Pinpoint the cell where the given text exists, returning its [x, y] midpoint coordinate. 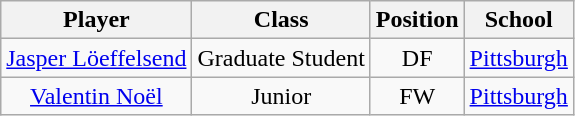
Valentin Noël [96, 96]
DF [417, 58]
Position [417, 20]
Jasper Löeffelsend [96, 58]
FW [417, 96]
School [518, 20]
Player [96, 20]
Junior [281, 96]
Graduate Student [281, 58]
Class [281, 20]
